For the text-containing cell, return its midpoint in [X, Y] coordinate format. 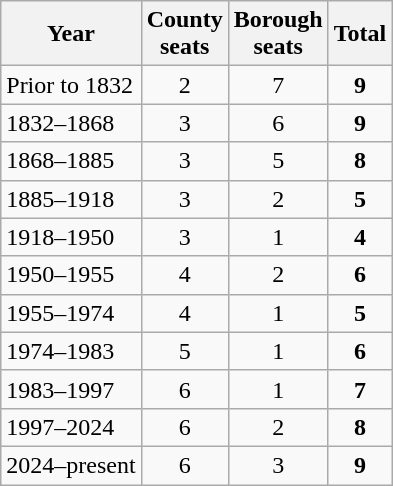
1832–1868 [71, 123]
1997–2024 [71, 427]
Countyseats [184, 34]
Prior to 1832 [71, 85]
Year [71, 34]
1950–1955 [71, 275]
1918–1950 [71, 237]
Boroughseats [278, 34]
1983–1997 [71, 389]
Total [360, 34]
1974–1983 [71, 351]
2024–present [71, 465]
1885–1918 [71, 199]
1868–1885 [71, 161]
1955–1974 [71, 313]
